Capture the cell that displays the provided text and extract its (X, Y) central coordinate. 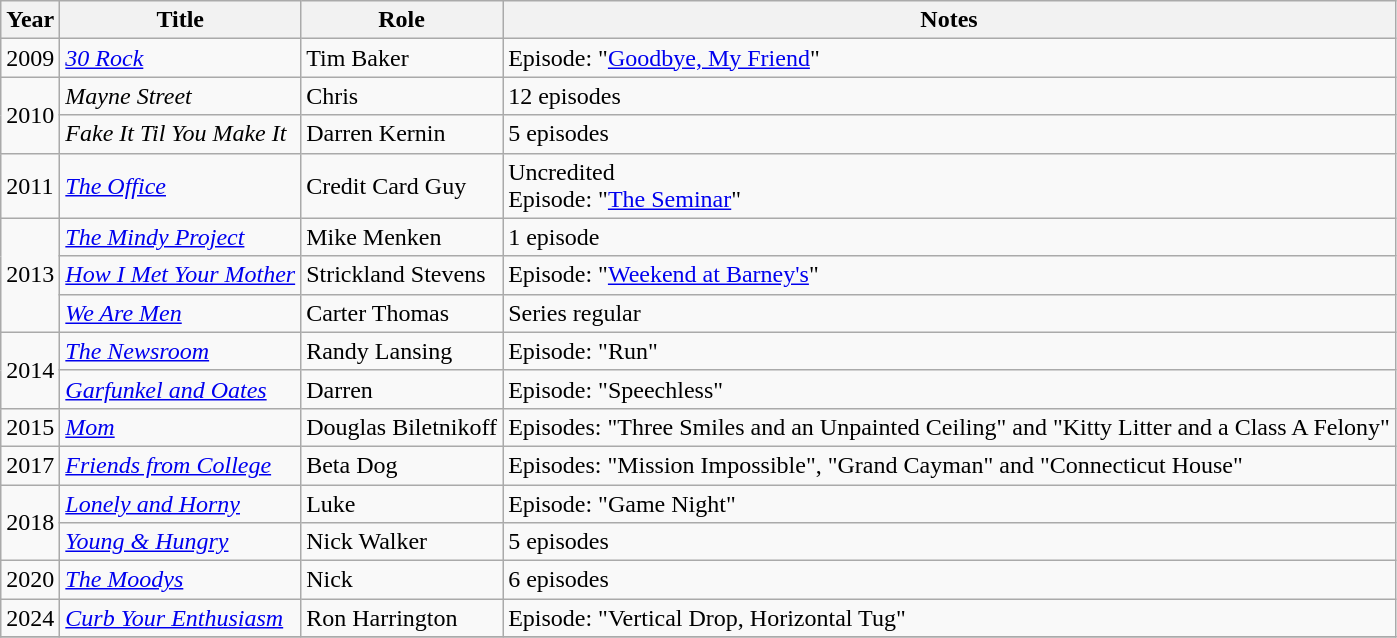
Mayne Street (180, 96)
2010 (30, 115)
We Are Men (180, 313)
Beta Dog (402, 465)
The Moodys (180, 580)
Episode: "Weekend at Barney's" (950, 275)
Nick Walker (402, 542)
Episode: "Run" (950, 351)
2024 (30, 618)
1 episode (950, 237)
2009 (30, 58)
Friends from College (180, 465)
Title (180, 20)
2011 (30, 186)
How I Met Your Mother (180, 275)
30 Rock (180, 58)
2020 (30, 580)
Nick (402, 580)
Douglas Biletnikoff (402, 427)
Episodes: "Mission Impossible", "Grand Cayman" and "Connecticut House" (950, 465)
2014 (30, 370)
Fake It Til You Make It (180, 134)
Ron Harrington (402, 618)
Curb Your Enthusiasm (180, 618)
Garfunkel and Oates (180, 389)
Episode: "Vertical Drop, Horizontal Tug" (950, 618)
Year (30, 20)
6 episodes (950, 580)
2018 (30, 522)
Carter Thomas (402, 313)
Young & Hungry (180, 542)
Strickland Stevens (402, 275)
Episodes: "Three Smiles and an Unpainted Ceiling" and "Kitty Litter and a Class A Felony" (950, 427)
Mike Menken (402, 237)
Luke (402, 503)
Role (402, 20)
The Mindy Project (180, 237)
2017 (30, 465)
2015 (30, 427)
Darren (402, 389)
2013 (30, 275)
Randy Lansing (402, 351)
Mom (180, 427)
Chris (402, 96)
Episode: "Goodbye, My Friend" (950, 58)
Episode: "Game Night" (950, 503)
Lonely and Horny (180, 503)
12 episodes (950, 96)
Series regular (950, 313)
Credit Card Guy (402, 186)
UncreditedEpisode: "The Seminar" (950, 186)
Darren Kernin (402, 134)
The Office (180, 186)
The Newsroom (180, 351)
Tim Baker (402, 58)
Episode: "Speechless" (950, 389)
Notes (950, 20)
